For the text-containing cell, return its midpoint in (x, y) coordinate format. 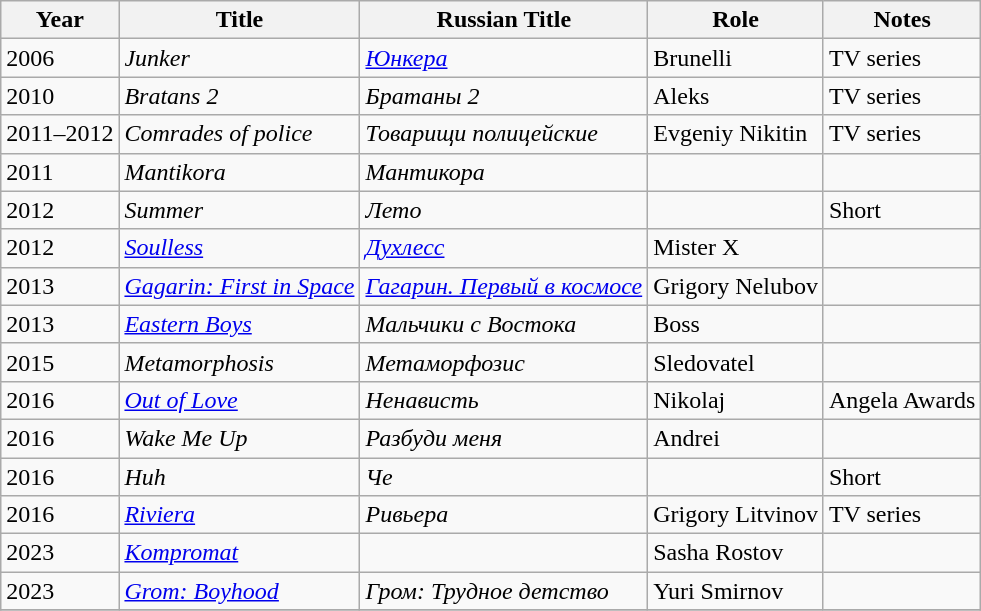
2011–2012 (60, 134)
Aleks (736, 96)
Out of Love (240, 400)
Лето (504, 210)
Gagarin: First in Space (240, 286)
2006 (60, 58)
Ривьера (504, 515)
Grigory Litvinov (736, 515)
Notes (902, 20)
Boss (736, 324)
Гагарин. Первый в космосе (504, 286)
Wake Me Up (240, 438)
Metamorphosis (240, 362)
Angela Awards (902, 400)
Гром: Трудное детство (504, 591)
Grom: Boyhood (240, 591)
Title (240, 20)
Товарищи полицейские (504, 134)
2015 (60, 362)
2011 (60, 172)
Role (736, 20)
Comrades of police (240, 134)
Юнкера (504, 58)
Че (504, 477)
Andrei (736, 438)
Yuri Smirnov (736, 591)
Mantikora (240, 172)
Brunelli (736, 58)
Huh (240, 477)
Sasha Rostov (736, 553)
Мантикора (504, 172)
Eastern Boys (240, 324)
Nikolaj (736, 400)
Bratans 2 (240, 96)
2010 (60, 96)
Мальчики с Востока (504, 324)
Mister X (736, 248)
Ненависть (504, 400)
Russian Title (504, 20)
Разбуди меня (504, 438)
Summer (240, 210)
Sledovatel (736, 362)
Духлесс (504, 248)
Year (60, 20)
Soulless (240, 248)
Riviera (240, 515)
Evgeniy Nikitin (736, 134)
Kompromat (240, 553)
Братаны 2 (504, 96)
Метаморфозис (504, 362)
Grigory Nelubov (736, 286)
Junker (240, 58)
